Provide the (x, y) coordinate of the cell's center where the given text is located.  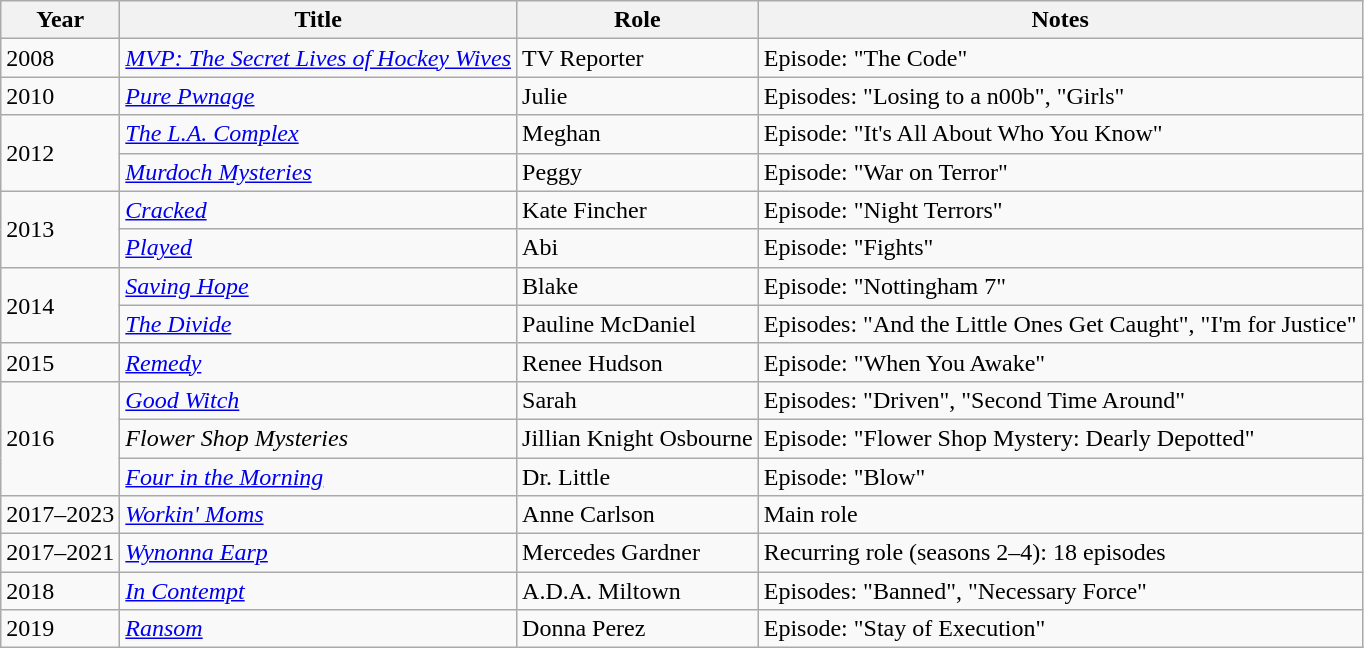
Episode: "War on Terror" (1060, 172)
Episode: "Fights" (1060, 248)
Episodes: "And the Little Ones Get Caught", "I'm for Justice" (1060, 324)
Donna Perez (638, 629)
2008 (60, 58)
2010 (60, 96)
Pure Pwnage (318, 96)
Four in the Morning (318, 477)
Main role (1060, 515)
Jillian Knight Osbourne (638, 438)
MVP: The Secret Lives of Hockey Wives (318, 58)
2017–2023 (60, 515)
Episodes: "Banned", "Necessary Force" (1060, 591)
Flower Shop Mysteries (318, 438)
Blake (638, 286)
Dr. Little (638, 477)
Sarah (638, 400)
Saving Hope (318, 286)
Notes (1060, 20)
Episodes: "Losing to a n00b", "Girls" (1060, 96)
Renee Hudson (638, 362)
The L.A. Complex (318, 134)
Pauline McDaniel (638, 324)
Remedy (318, 362)
Peggy (638, 172)
Year (60, 20)
A.D.A. Miltown (638, 591)
In Contempt (318, 591)
Episode: "Blow" (1060, 477)
Workin' Moms (318, 515)
Anne Carlson (638, 515)
Meghan (638, 134)
Wynonna Earp (318, 553)
Episode: "Stay of Execution" (1060, 629)
Recurring role (seasons 2–4): 18 episodes (1060, 553)
Episode: "Nottingham 7" (1060, 286)
2019 (60, 629)
Julie (638, 96)
Played (318, 248)
Cracked (318, 210)
Kate Fincher (638, 210)
Ransom (318, 629)
Episode: "When You Awake" (1060, 362)
Episode: "It's All About Who You Know" (1060, 134)
Episodes: "Driven", "Second Time Around" (1060, 400)
TV Reporter (638, 58)
2015 (60, 362)
2016 (60, 438)
The Divide (318, 324)
Role (638, 20)
Murdoch Mysteries (318, 172)
2018 (60, 591)
2014 (60, 305)
2017–2021 (60, 553)
Episode: "Night Terrors" (1060, 210)
Episode: "The Code" (1060, 58)
Mercedes Gardner (638, 553)
2012 (60, 153)
2013 (60, 229)
Abi (638, 248)
Good Witch (318, 400)
Episode: "Flower Shop Mystery: Dearly Depotted" (1060, 438)
Title (318, 20)
